Detect which cell encompasses the target text, then output its [X, Y] center coordinate. 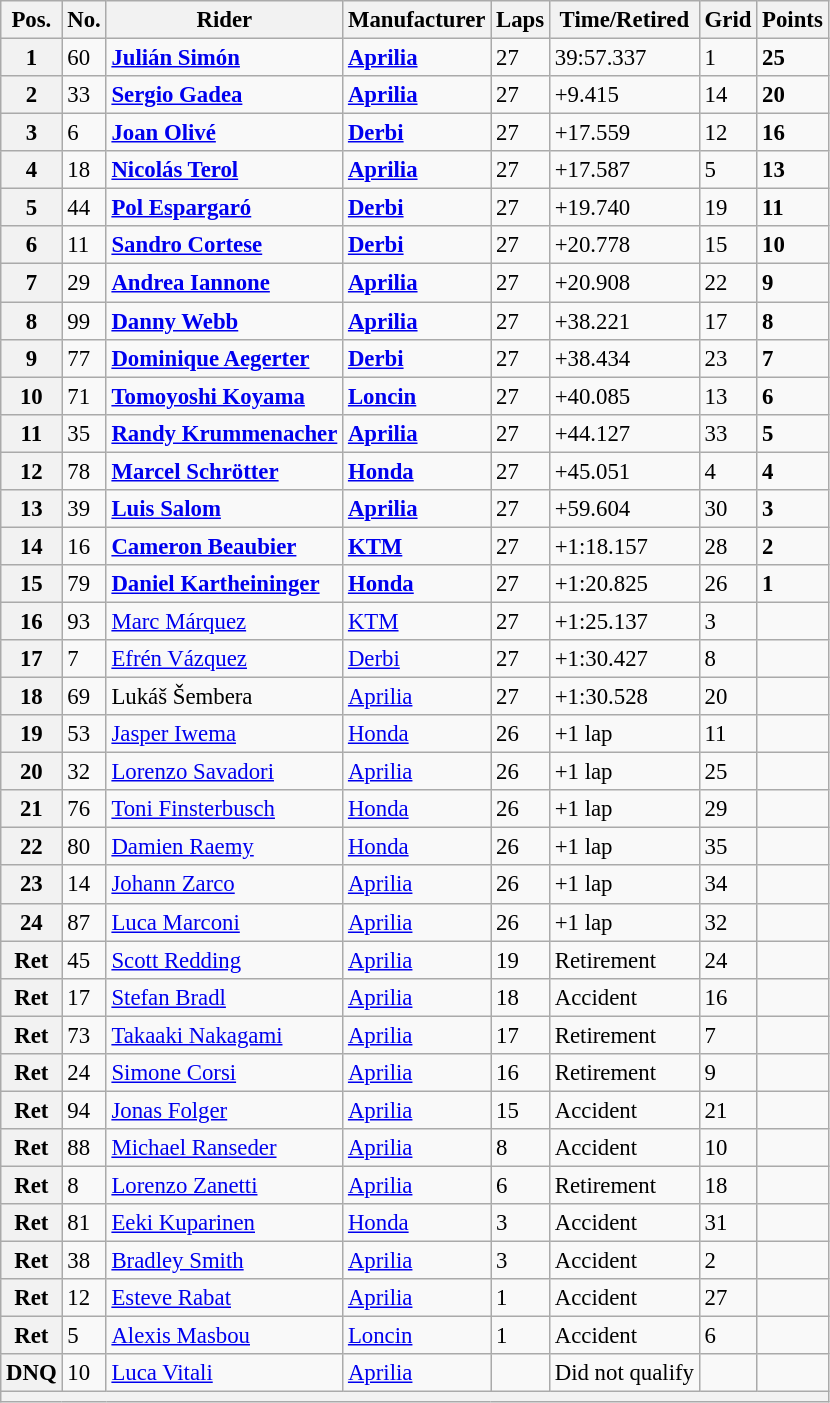
+1:18.157 [624, 546]
87 [84, 922]
+45.051 [624, 471]
Did not qualify [624, 1373]
77 [84, 358]
+40.085 [624, 396]
31 [728, 1223]
+38.434 [624, 358]
Luca Vitali [224, 1373]
Cameron Beaubier [224, 546]
Laps [520, 20]
Nicolás Terol [224, 170]
28 [728, 546]
Rider [224, 20]
Points [792, 20]
73 [84, 1035]
+20.778 [624, 245]
+19.740 [624, 208]
Lorenzo Savadori [224, 772]
Lorenzo Zanetti [224, 1185]
Dominique Aegerter [224, 358]
53 [84, 734]
Bradley Smith [224, 1261]
Marc Márquez [224, 621]
Sandro Cortese [224, 245]
Marcel Schrötter [224, 471]
Pos. [32, 20]
78 [84, 471]
Joan Olivé [224, 133]
45 [84, 960]
DNQ [32, 1373]
Johann Zarco [224, 885]
+44.127 [624, 433]
Jonas Folger [224, 1110]
+20.908 [624, 283]
Pol Espargaró [224, 208]
Danny Webb [224, 321]
Luca Marconi [224, 922]
+9.415 [624, 95]
Esteve Rabat [224, 1298]
Lukáš Šembera [224, 697]
79 [84, 584]
Toni Finsterbusch [224, 809]
76 [84, 809]
Scott Redding [224, 960]
39:57.337 [624, 58]
No. [84, 20]
Damien Raemy [224, 847]
Time/Retired [624, 20]
+17.587 [624, 170]
+59.604 [624, 509]
Tomoyoshi Koyama [224, 396]
Simone Corsi [224, 1073]
34 [728, 885]
71 [84, 396]
38 [84, 1261]
Andrea Iannone [224, 283]
94 [84, 1110]
+17.559 [624, 133]
93 [84, 621]
+1:20.825 [624, 584]
Takaaki Nakagami [224, 1035]
Efrén Vázquez [224, 659]
80 [84, 847]
Daniel Kartheininger [224, 584]
+38.221 [624, 321]
Stefan Bradl [224, 997]
+1:30.427 [624, 659]
69 [84, 697]
99 [84, 321]
Randy Krummenacher [224, 433]
Grid [728, 20]
Michael Ranseder [224, 1148]
88 [84, 1148]
Eeki Kuparinen [224, 1223]
30 [728, 509]
Alexis Masbou [224, 1336]
39 [84, 509]
+1:25.137 [624, 621]
Luis Salom [224, 509]
44 [84, 208]
Jasper Iwema [224, 734]
81 [84, 1223]
Sergio Gadea [224, 95]
+1:30.528 [624, 697]
Manufacturer [417, 20]
Julián Simón [224, 58]
60 [84, 58]
